Capture the cell that displays the provided text and extract its [X, Y] central coordinate. 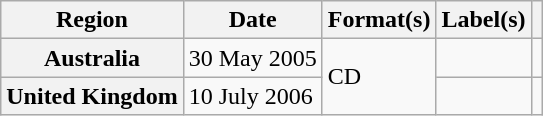
United Kingdom [92, 96]
10 July 2006 [252, 96]
Format(s) [379, 20]
Date [252, 20]
CD [379, 77]
Label(s) [484, 20]
30 May 2005 [252, 58]
Australia [92, 58]
Region [92, 20]
